Identify which cell holds the provided text, then report its [x, y] central coordinate. 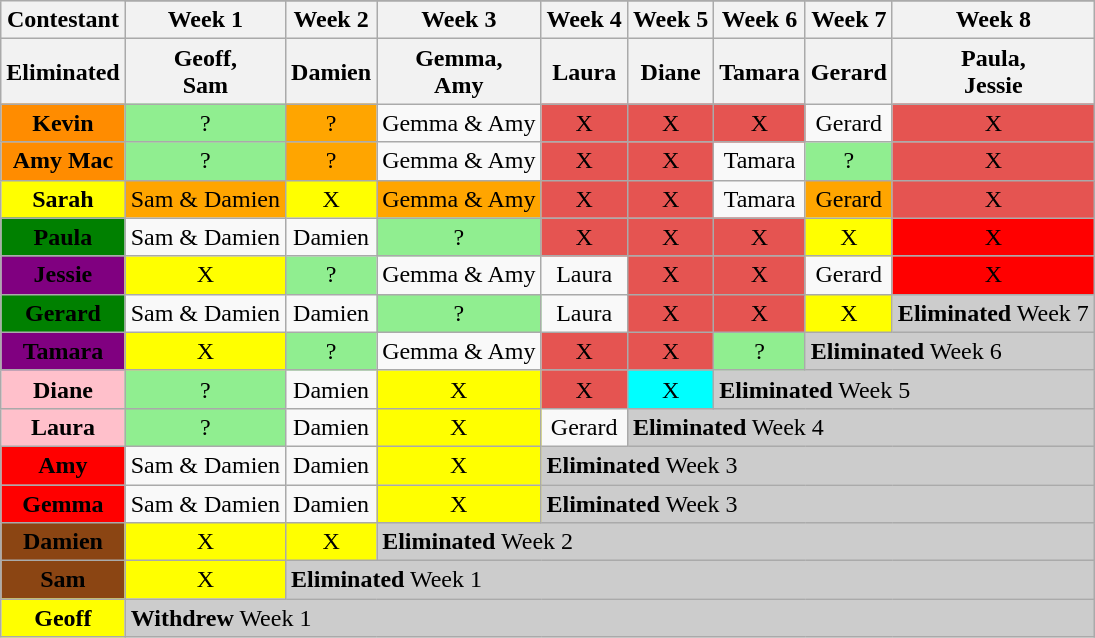
Amy Mac [63, 161]
Week 6 [760, 20]
Week 8 [993, 20]
Sam [63, 580]
Week 4 [584, 20]
Jessie [63, 275]
Contestant [63, 20]
Week 1 [205, 20]
Amy [63, 465]
Paula, Jessie [993, 72]
Eliminated Week 7 [993, 313]
Withdrew Week 1 [610, 618]
Kevin [63, 123]
Gemma, Amy [459, 72]
Eliminated Week 5 [904, 389]
Eliminated Week 1 [690, 580]
Eliminated Week 4 [860, 427]
Week 2 [332, 20]
Week 3 [459, 20]
Geoff [63, 618]
Week 5 [670, 20]
Paula [63, 237]
Eliminated [63, 72]
Geoff, Sam [205, 72]
Week 7 [848, 20]
Gemma [63, 503]
Sarah [63, 199]
Eliminated Week 2 [736, 542]
Eliminated Week 6 [950, 351]
